Locate the cell with the specified text and output its (x, y) center coordinate. 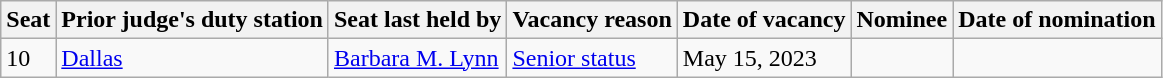
Date of nomination (1057, 20)
May 15, 2023 (764, 58)
Seat last held by (417, 20)
Date of vacancy (764, 20)
Prior judge's duty station (192, 20)
Seat (28, 20)
Vacancy reason (592, 20)
Dallas (192, 58)
Nominee (902, 20)
Barbara M. Lynn (417, 58)
10 (28, 58)
Senior status (592, 58)
